Identify which cell holds the provided text, then report its [x, y] central coordinate. 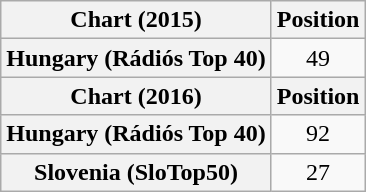
27 [318, 172]
49 [318, 58]
Chart (2015) [136, 20]
Slovenia (SloTop50) [136, 172]
Chart (2016) [136, 96]
92 [318, 134]
